Capture the cell that displays the provided text and extract its (x, y) central coordinate. 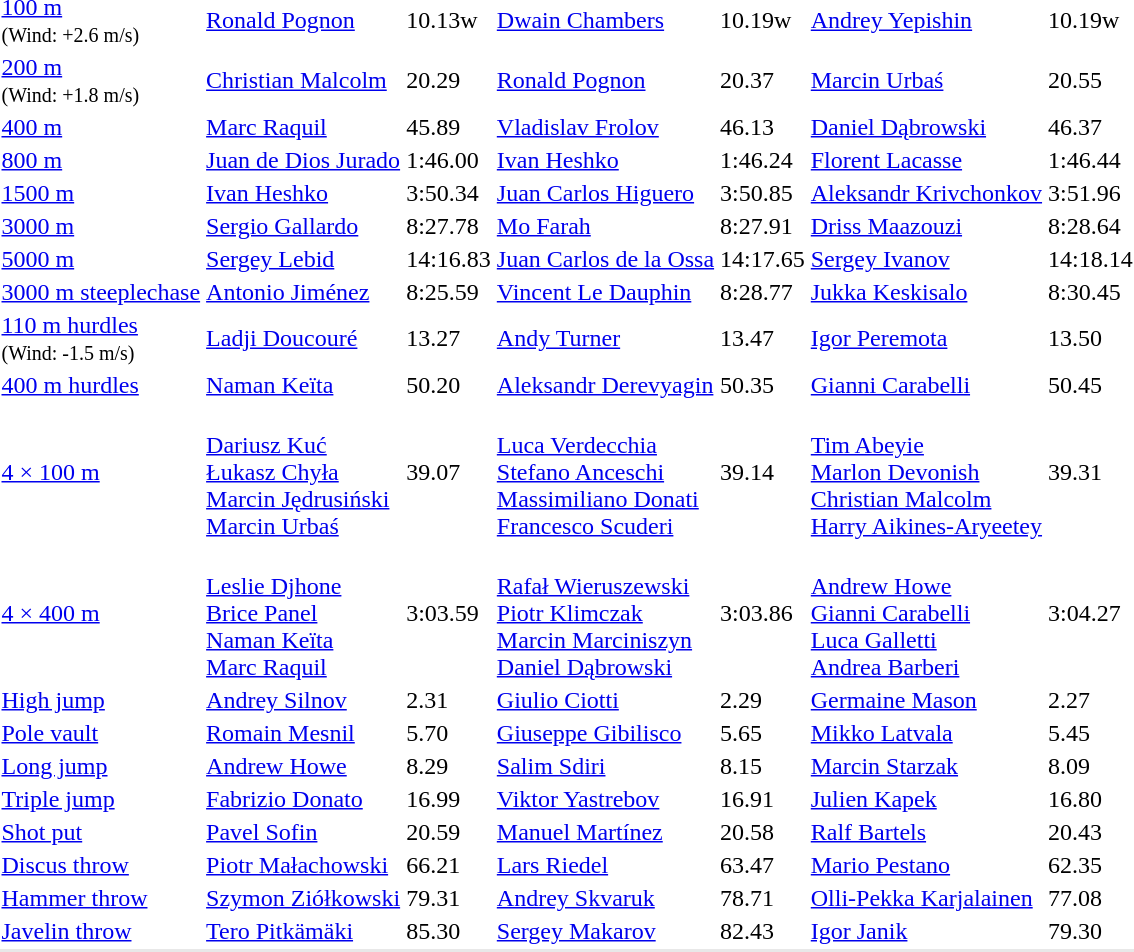
Olli-Pekka Karjalainen (926, 898)
50.35 (763, 385)
Manuel Martínez (605, 832)
Giulio Ciotti (605, 700)
2.31 (449, 700)
3:03.59 (449, 613)
Hammer throw (101, 898)
3:03.86 (763, 613)
Naman Keïta (304, 385)
Pole vault (101, 733)
1:46.24 (763, 160)
Ralf Bartels (926, 832)
110 m hurdles(Wind: -1.5 m/s) (101, 338)
85.30 (449, 931)
39.07 (449, 472)
Vladislav Frolov (605, 127)
3000 m steeplechase (101, 292)
Sergey Ivanov (926, 259)
Daniel Dąbrowski (926, 127)
Marc Raquil (304, 127)
Szymon Ziółkowski (304, 898)
Driss Maazouzi (926, 226)
79.31 (449, 898)
Germaine Mason (926, 700)
Marcin Urbaś (926, 80)
20.29 (449, 80)
66.21 (449, 865)
Shot put (101, 832)
Sergio Gallardo (304, 226)
Pavel Sofin (304, 832)
Rafał WieruszewskiPiotr KlimczakMarcin MarciniszynDaniel Dąbrowski (605, 613)
Sergey Makarov (605, 931)
Ronald Pognon (605, 80)
8:27.78 (449, 226)
Fabrizio Donato (304, 799)
Florent Lacasse (926, 160)
Juan de Dios Jurado (304, 160)
Mikko Latvala (926, 733)
4 × 100 m (101, 472)
1:46.00 (449, 160)
13.27 (449, 338)
8.29 (449, 766)
Sergey Lebid (304, 259)
Lars Riedel (605, 865)
Long jump (101, 766)
Tero Pitkämäki (304, 931)
Andrew HoweGianni CarabelliLuca GallettiAndrea Barberi (926, 613)
Juan Carlos Higuero (605, 193)
63.47 (763, 865)
Gianni Carabelli (926, 385)
Antonio Jiménez (304, 292)
Luca VerdecchiaStefano AnceschiMassimiliano DonatiFrancesco Scuderi (605, 472)
Dariusz KućŁukasz ChyłaMarcin JędrusińskiMarcin Urbaś (304, 472)
Marcin Starzak (926, 766)
Triple jump (101, 799)
Andy Turner (605, 338)
8:27.91 (763, 226)
13.47 (763, 338)
14:16.83 (449, 259)
Discus throw (101, 865)
3000 m (101, 226)
High jump (101, 700)
200 m(Wind: +1.8 m/s) (101, 80)
400 m hurdles (101, 385)
8.15 (763, 766)
Juan Carlos de la Ossa (605, 259)
1500 m (101, 193)
Igor Peremota (926, 338)
Vincent Le Dauphin (605, 292)
50.20 (449, 385)
Andrey Silnov (304, 700)
8:28.77 (763, 292)
45.89 (449, 127)
20.58 (763, 832)
16.99 (449, 799)
Viktor Yastrebov (605, 799)
16.91 (763, 799)
Romain Mesnil (304, 733)
Aleksandr Krivchonkov (926, 193)
78.71 (763, 898)
2.29 (763, 700)
46.13 (763, 127)
Andrey Skvaruk (605, 898)
Giuseppe Gibilisco (605, 733)
400 m (101, 127)
Leslie DjhoneBrice PanelNaman KeïtaMarc Raquil (304, 613)
Ladji Doucouré (304, 338)
Julien Kapek (926, 799)
Aleksandr Derevyagin (605, 385)
3:50.85 (763, 193)
Jukka Keskisalo (926, 292)
5.65 (763, 733)
Christian Malcolm (304, 80)
39.14 (763, 472)
Mario Pestano (926, 865)
5000 m (101, 259)
Igor Janik (926, 931)
Tim AbeyieMarlon DevonishChristian MalcolmHarry Aikines-Aryeetey (926, 472)
14:17.65 (763, 259)
4 × 400 m (101, 613)
8:25.59 (449, 292)
3:50.34 (449, 193)
800 m (101, 160)
Piotr Małachowski (304, 865)
Salim Sdiri (605, 766)
Andrew Howe (304, 766)
82.43 (763, 931)
Mo Farah (605, 226)
20.59 (449, 832)
20.37 (763, 80)
Javelin throw (101, 931)
5.70 (449, 733)
